Locate the cell with the specified text and output its (x, y) center coordinate. 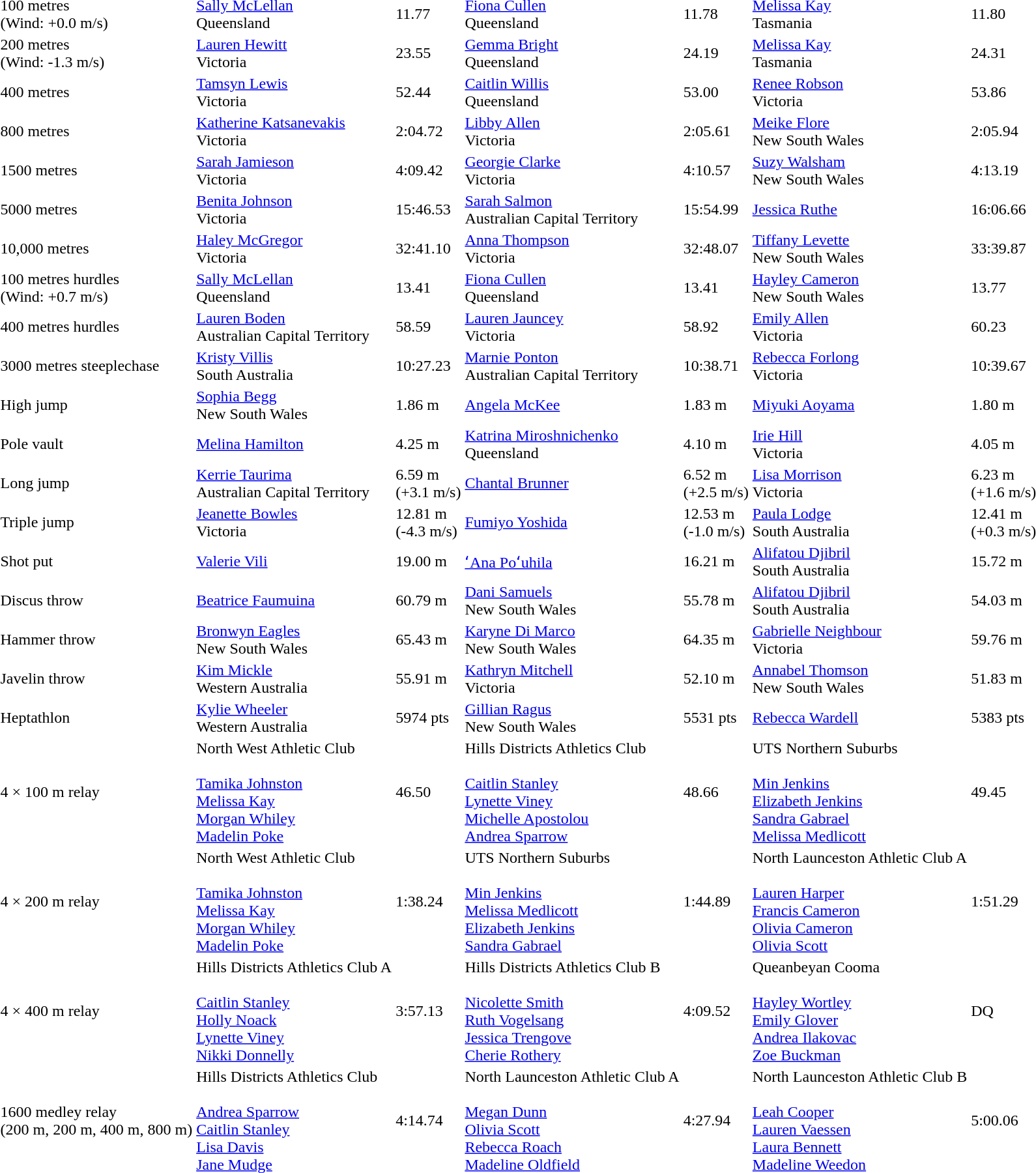
48.66 (715, 792)
2:05.61 (715, 132)
Lauren BodenAustralian Capital Territory (295, 327)
Fiona CullenQueensland (572, 288)
Georgie ClarkeVictoria (572, 171)
Dani SamuelsNew South Wales (572, 601)
4.10 m (715, 444)
Beatrice Faumuina (295, 601)
15:54.99 (715, 210)
Kerrie TaurimaAustralian Capital Territory (295, 484)
Hayley CameronNew South Wales (859, 288)
Paula LodgeSouth Australia (859, 523)
Irie HillVictoria (859, 444)
Emily AllenVictoria (859, 327)
Marnie PontonAustralian Capital Territory (572, 366)
52.10 m (715, 679)
64.35 m (715, 640)
10:38.71 (715, 366)
Annabel ThomsonNew South Wales (859, 679)
Sarah SalmonAustralian Capital Territory (572, 210)
32:41.10 (429, 249)
Hills Districts Athletics ClubCaitlin StanleyLynette VineyMichelle ApostolouAndrea Sparrow (572, 792)
Karyne Di MarcoNew South Wales (572, 640)
Anna ThompsonVictoria (572, 249)
Meike FloreNew South Wales (859, 132)
3:57.13 (429, 1011)
6.59 m (+3.1 m/s) (429, 484)
Gillian RagusNew South Wales (572, 718)
1.83 m (715, 405)
Katherine KatsanevakisVictoria (295, 132)
Jessica Ruthe (859, 210)
UTS Northern SuburbsMin JenkinsElizabeth JenkinsSandra GabraelMelissa Medlicott (859, 792)
Bronwyn EaglesNew South Wales (295, 640)
Hills Districts Athletics Club ACaitlin StanleyHolly NoackLynette VineyNikki Donnelly (295, 1011)
Kim MickleWestern Australia (295, 679)
10:27.23 (429, 366)
Melina Hamilton (295, 444)
Sophia BeggNew South Wales (295, 405)
4:09.42 (429, 171)
5531 pts (715, 718)
Gemma BrightQueensland (572, 53)
Tiffany LevetteNew South Wales (859, 249)
Miyuki Aoyama (859, 405)
58.92 (715, 327)
46.50 (429, 792)
Suzy WalshamNew South Wales (859, 171)
Gabrielle NeighbourVictoria (859, 640)
Haley McGregorVictoria (295, 249)
53.00 (715, 93)
1.86 m (429, 405)
Lisa MorrisonVictoria (859, 484)
Lauren JaunceyVictoria (572, 327)
Valerie Vili (295, 562)
Queanbeyan CoomaHayley WortleyEmily GloverAndrea IlakovacZoe Buckman (859, 1011)
32:48.07 (715, 249)
Angela McKee (572, 405)
4:09.52 (715, 1011)
12.81 m (-4.3 m/s) (429, 523)
19.00 m (429, 562)
12.53 m (-1.0 m/s) (715, 523)
Melissa KayTasmania (859, 53)
Hills Districts Athletics Club BNicolette SmithRuth VogelsangJessica TrengoveCherie Rothery (572, 1011)
55.91 m (429, 679)
52.44 (429, 93)
Katrina MiroshnichenkoQueensland (572, 444)
23.55 (429, 53)
60.79 m (429, 601)
Tamsyn LewisVictoria (295, 93)
Caitlin WillisQueensland (572, 93)
Lauren HewittVictoria (295, 53)
Rebecca Wardell (859, 718)
Sarah JamiesonVictoria (295, 171)
Benita JohnsonVictoria (295, 210)
4:10.57 (715, 171)
5974 pts (429, 718)
1:38.24 (429, 902)
Renee RobsonVictoria (859, 93)
Kristy VillisSouth Australia (295, 366)
Rebecca ForlongVictoria (859, 366)
15:46.53 (429, 210)
Jeanette BowlesVictoria (295, 523)
ʻAna Poʻuhila (572, 562)
6.52 m (+2.5 m/s) (715, 484)
Kylie WheelerWestern Australia (295, 718)
4.25 m (429, 444)
Kathryn MitchellVictoria (572, 679)
Sally McLellanQueensland (295, 288)
Libby AllenVictoria (572, 132)
24.19 (715, 53)
Chantal Brunner (572, 484)
55.78 m (715, 601)
Fumiyo Yoshida (572, 523)
65.43 m (429, 640)
North Launceston Athletic Club ALauren HarperFrancis CameronOlivia CameronOlivia Scott (859, 902)
UTS Northern SuburbsMin JenkinsMelissa MedlicottElizabeth JenkinsSandra Gabrael (572, 902)
16.21 m (715, 562)
2:04.72 (429, 132)
58.59 (429, 327)
1:44.89 (715, 902)
